Return [x, y] of the center of cell containing provided text 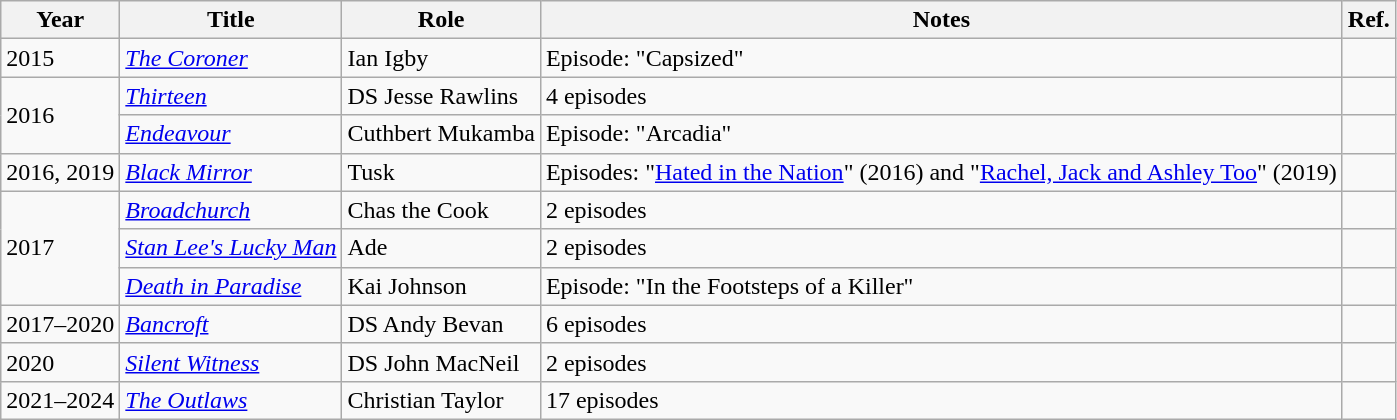
2021–2024 [60, 400]
Role [441, 20]
2015 [60, 58]
2020 [60, 362]
Death in Paradise [231, 286]
Thirteen [231, 96]
Notes [941, 20]
Silent Witness [231, 362]
Black Mirror [231, 172]
DS John MacNeil [441, 362]
Episode: "Arcadia" [941, 134]
Ade [441, 248]
The Coroner [231, 58]
17 episodes [941, 400]
Title [231, 20]
2017 [60, 248]
2017–2020 [60, 324]
Endeavour [231, 134]
Episode: "Capsized" [941, 58]
Episodes: "Hated in the Nation" (2016) and "Rachel, Jack and Ashley Too" (2019) [941, 172]
Stan Lee's Lucky Man [231, 248]
6 episodes [941, 324]
Tusk [441, 172]
Christian Taylor [441, 400]
Ref. [1368, 20]
4 episodes [941, 96]
2016 [60, 115]
The Outlaws [231, 400]
Bancroft [231, 324]
Chas the Cook [441, 210]
Ian Igby [441, 58]
DS Jesse Rawlins [441, 96]
DS Andy Bevan [441, 324]
Broadchurch [231, 210]
Kai Johnson [441, 286]
Episode: "In the Footsteps of a Killer" [941, 286]
2016, 2019 [60, 172]
Cuthbert Mukamba [441, 134]
Year [60, 20]
